Scan for the cell matching the given text and deliver its [X, Y] coordinate at center. 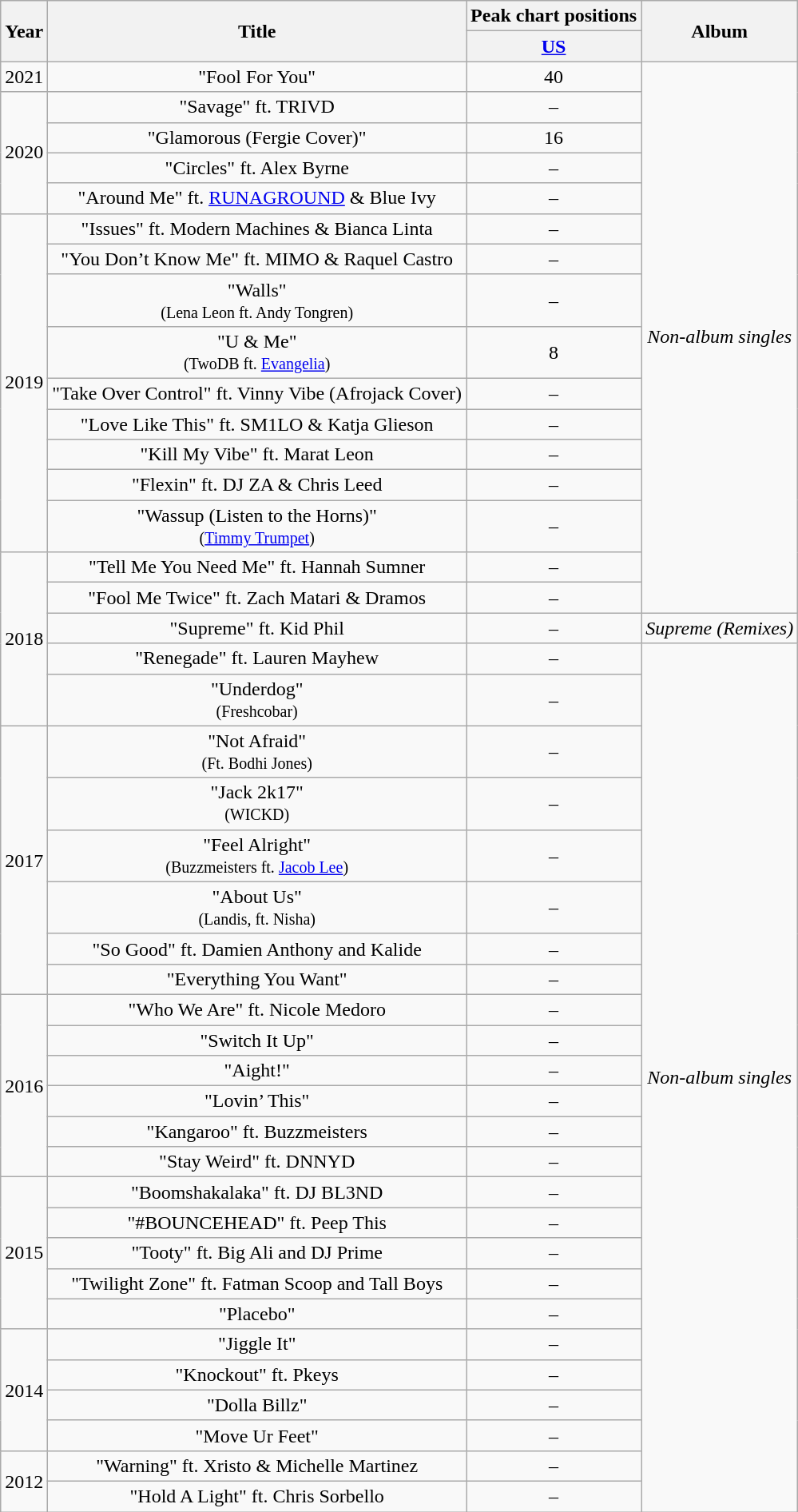
"Everything You Want" [257, 979]
16 [554, 137]
Year [24, 31]
"Lovin’ This" [257, 1101]
"Issues" ft. Modern Machines & Bianca Linta [257, 229]
"U & Me"(TwoDB ft. Evangelia) [257, 352]
2021 [24, 77]
"Fool For You" [257, 77]
2019 [24, 383]
"Tooty" ft. Big Ali and DJ Prime [257, 1253]
"Kangaroo" ft. Buzzmeisters [257, 1132]
"Stay Weird" ft. DNNYD [257, 1162]
"Renegade" ft. Lauren Mayhew [257, 659]
Title [257, 31]
"Kill My Vibe" ft. Marat Leon [257, 455]
"Tell Me You Need Me" ft. Hannah Sumner [257, 567]
"Fool Me Twice" ft. Zach Matari & Dramos [257, 598]
"Jiggle It" [257, 1344]
"Who We Are" ft. Nicole Medoro [257, 1009]
"Love Like This" ft. SM1LO & Katja Glieson [257, 424]
40 [554, 77]
"Move Ur Feet" [257, 1435]
Supreme (Remixes) [720, 628]
"Savage" ft. TRIVD [257, 107]
8 [554, 352]
"Feel Alright"(Buzzmeisters ft. Jacob Lee) [257, 855]
"Circles" ft. Alex Byrne [257, 168]
"Placebo" [257, 1314]
2016 [24, 1085]
2017 [24, 860]
"About Us"(Landis, ft. Nisha) [257, 908]
2015 [24, 1253]
"Supreme" ft. Kid Phil [257, 628]
"Hold A Light" ft. Chris Sorbello [257, 1496]
"Not Afraid"(Ft. Bodhi Jones) [257, 751]
2014 [24, 1390]
"Aight!" [257, 1071]
"Glamorous (Fergie Cover)" [257, 137]
2020 [24, 153]
"Wassup (Listen to the Horns)"(Timmy Trumpet) [257, 526]
Album [720, 31]
"Knockout" ft. Pkeys [257, 1375]
"You Don’t Know Me" ft. MIMO & Raquel Castro [257, 259]
"Dolla Billz" [257, 1405]
"Twilight Zone" ft. Fatman Scoop and Tall Boys [257, 1283]
"#BOUNCEHEAD" ft. Peep This [257, 1223]
"Flexin" ft. DJ ZA & Chris Leed [257, 485]
"Boomshakalaka" ft. DJ BL3ND [257, 1192]
US [554, 46]
"Jack 2k17"(WICKD) [257, 804]
"Warning" ft. Xristo & Michelle Martinez [257, 1466]
2018 [24, 639]
"Underdog"(Freshcobar) [257, 700]
"Walls"(Lena Leon ft. Andy Tongren) [257, 300]
"Switch It Up" [257, 1040]
2012 [24, 1481]
"Take Over Control" ft. Vinny Vibe (Afrojack Cover) [257, 393]
"So Good" ft. Damien Anthony and Kalide [257, 949]
"Around Me" ft. RUNAGROUND & Blue Ivy [257, 198]
Peak chart positions [554, 16]
